For the text-containing cell, return its midpoint in [x, y] coordinate format. 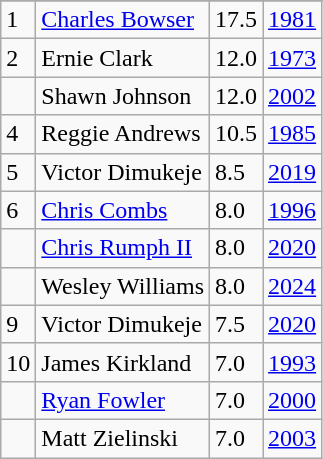
1981 [292, 20]
Shawn Johnson [123, 96]
Chris Rumph II [123, 248]
Charles Bowser [123, 20]
James Kirkland [123, 362]
10.5 [236, 134]
4 [18, 134]
Ryan Fowler [123, 400]
1973 [292, 58]
Ernie Clark [123, 58]
2024 [292, 286]
2 [18, 58]
1996 [292, 210]
8.5 [236, 172]
Reggie Andrews [123, 134]
2002 [292, 96]
Chris Combs [123, 210]
7.5 [236, 324]
10 [18, 362]
9 [18, 324]
1 [18, 20]
Wesley Williams [123, 286]
Matt Zielinski [123, 438]
17.5 [236, 20]
1993 [292, 362]
2003 [292, 438]
6 [18, 210]
1985 [292, 134]
2000 [292, 400]
2019 [292, 172]
5 [18, 172]
